Output the [X, Y] coordinate of the center of the cell containing the given text.  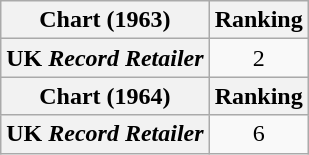
Chart (1963) [105, 20]
2 [258, 58]
Chart (1964) [105, 96]
6 [258, 134]
